Find where the given text appears and provide that cell's center as [x, y] coordinate. 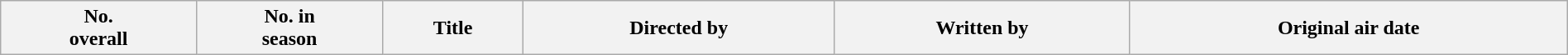
Directed by [678, 28]
No.overall [99, 28]
Title [453, 28]
Written by [982, 28]
No. inseason [289, 28]
Original air date [1348, 28]
